From the cell containing the given text, extract its center point as (X, Y) coordinate. 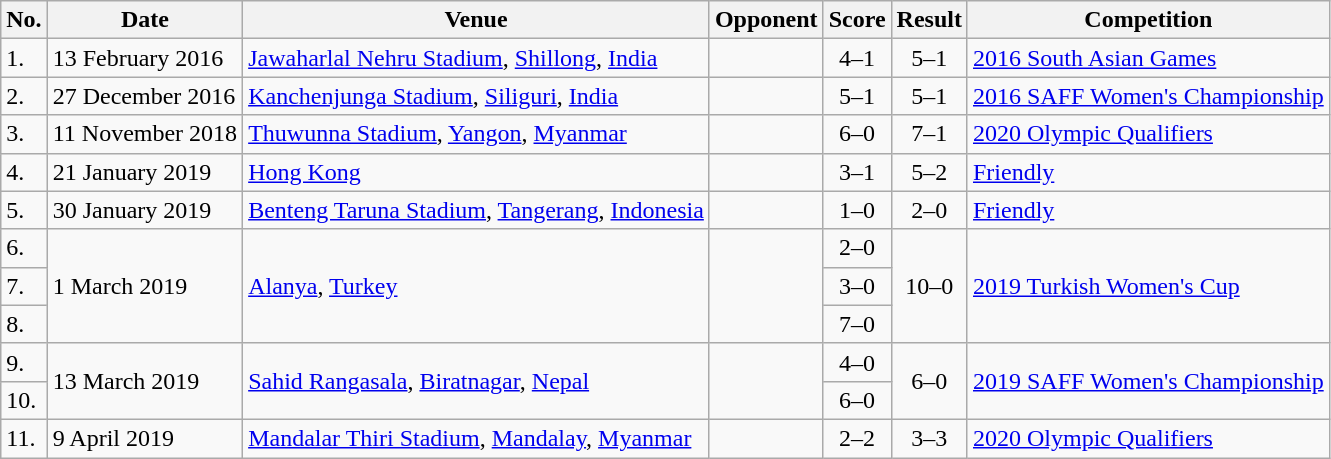
8. (24, 324)
9. (24, 362)
3–3 (929, 438)
Benteng Taruna Stadium, Tangerang, Indonesia (476, 210)
27 December 2016 (144, 96)
3–0 (857, 286)
13 March 2019 (144, 381)
11 November 2018 (144, 134)
Kanchenjunga Stadium, Siliguri, India (476, 96)
9 April 2019 (144, 438)
Mandalar Thiri Stadium, Mandalay, Myanmar (476, 438)
1. (24, 58)
7. (24, 286)
11. (24, 438)
1 March 2019 (144, 286)
2–2 (857, 438)
1–0 (857, 210)
Competition (1148, 20)
5. (24, 210)
Alanya, Turkey (476, 286)
7–1 (929, 134)
6. (24, 248)
Thuwunna Stadium, Yangon, Myanmar (476, 134)
7–0 (857, 324)
5–2 (929, 172)
2. (24, 96)
10–0 (929, 286)
2016 SAFF Women's Championship (1148, 96)
Score (857, 20)
Sahid Rangasala, Biratnagar, Nepal (476, 381)
2019 SAFF Women's Championship (1148, 381)
10. (24, 400)
Jawaharlal Nehru Stadium, Shillong, India (476, 58)
4–1 (857, 58)
2016 South Asian Games (1148, 58)
4. (24, 172)
21 January 2019 (144, 172)
Hong Kong (476, 172)
Venue (476, 20)
2019 Turkish Women's Cup (1148, 286)
30 January 2019 (144, 210)
3. (24, 134)
13 February 2016 (144, 58)
Result (929, 20)
3–1 (857, 172)
4–0 (857, 362)
No. (24, 20)
Opponent (766, 20)
Date (144, 20)
